Scan for the cell matching the given text and deliver its [x, y] coordinate at center. 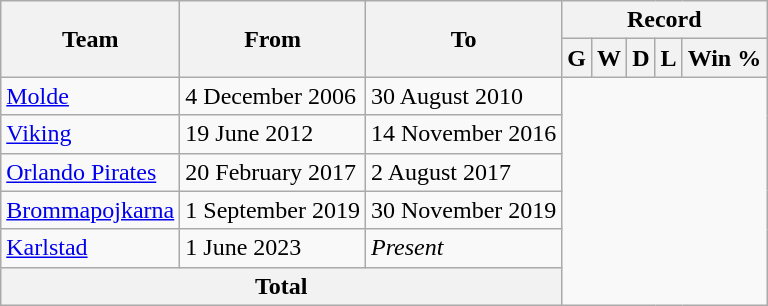
Team [90, 39]
G [577, 58]
4 December 2006 [273, 96]
From [273, 39]
30 August 2010 [463, 96]
Karlstad [90, 248]
1 June 2023 [273, 248]
Present [463, 248]
To [463, 39]
30 November 2019 [463, 210]
Record [664, 20]
Viking [90, 134]
Molde [90, 96]
Orlando Pirates [90, 172]
14 November 2016 [463, 134]
Brommapojkarna [90, 210]
1 September 2019 [273, 210]
Win % [724, 58]
Total [282, 286]
D [641, 58]
2 August 2017 [463, 172]
W [610, 58]
L [668, 58]
20 February 2017 [273, 172]
19 June 2012 [273, 134]
